Output the [x, y] coordinate of the center of the cell containing the given text.  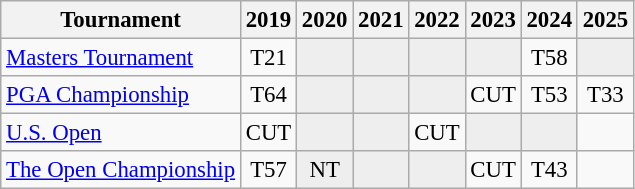
2020 [325, 20]
2025 [605, 20]
2021 [381, 20]
T57 [268, 170]
T21 [268, 58]
2023 [493, 20]
T64 [268, 95]
2019 [268, 20]
Masters Tournament [121, 58]
Tournament [121, 20]
PGA Championship [121, 95]
T43 [549, 170]
U.S. Open [121, 133]
NT [325, 170]
2022 [437, 20]
T33 [605, 95]
T53 [549, 95]
The Open Championship [121, 170]
2024 [549, 20]
T58 [549, 58]
